Pinpoint the cell where the given text exists, returning its [X, Y] midpoint coordinate. 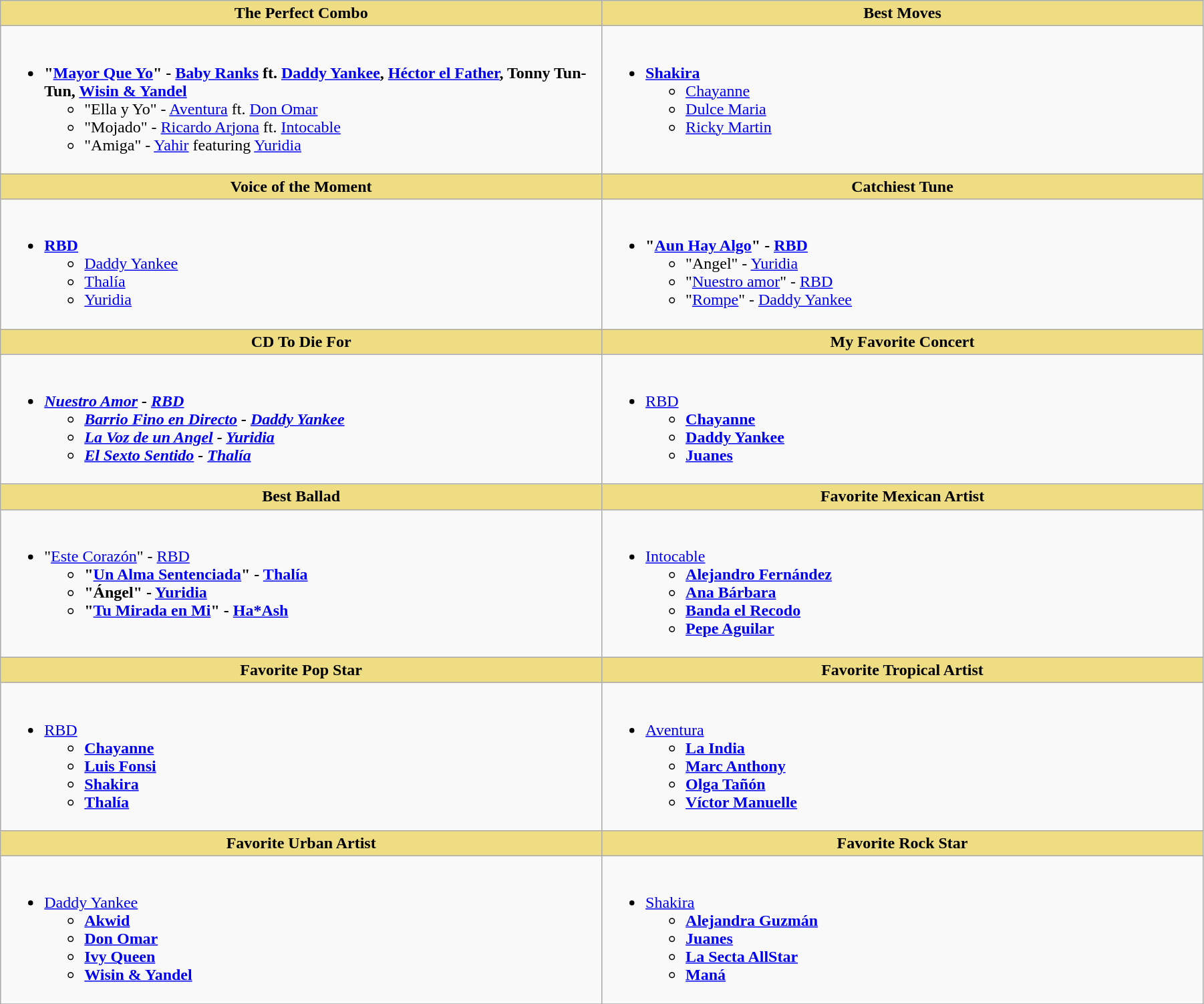
"Este Corazón" - RBD"Un Alma Sentenciada" - Thalía"Ángel" - Yuridia"Tu Mirada en Mi" - Ha*Ash [301, 583]
"Aun Hay Algo" - RBD"Angel" - Yuridia"Nuestro amor" - RBD"Rompe" - Daddy Yankee [903, 264]
RBDChayanneLuis FonsiShakiraThalía [301, 757]
Daddy YankeeAkwidDon OmarIvy QueenWisin & Yandel [301, 929]
The Perfect Combo [301, 13]
Nuestro Amor - RBDBarrio Fino en Directo - Daddy YankeeLa Voz de un Angel - YuridiaEl Sexto Sentido - Thalía [301, 419]
ShakiraChayanneDulce MariaRicky Martin [903, 100]
RBDDaddy YankeeThalíaYuridia [301, 264]
Voice of the Moment [301, 186]
Favorite Tropical Artist [903, 670]
My Favorite Concert [903, 342]
Best Moves [903, 13]
AventuraLa IndiaMarc AnthonyOlga TañónVíctor Manuelle [903, 757]
Best Ballad [301, 497]
Favorite Pop Star [301, 670]
Favorite Rock Star [903, 843]
RBDChayanneDaddy YankeeJuanes [903, 419]
IntocableAlejandro FernándezAna BárbaraBanda el RecodoPepe Aguilar [903, 583]
Favorite Urban Artist [301, 843]
ShakiraAlejandra GuzmánJuanesLa Secta AllStarManá [903, 929]
CD To Die For [301, 342]
Favorite Mexican Artist [903, 497]
Catchiest Tune [903, 186]
